Output the (x, y) coordinate of the center of the cell containing the given text.  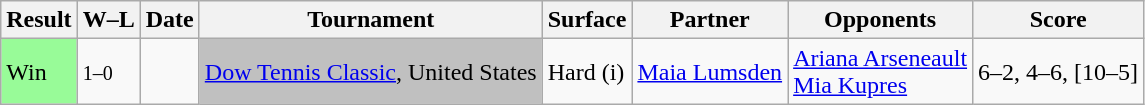
Surface (587, 20)
Partner (710, 20)
1–0 (108, 72)
Tournament (370, 20)
Date (170, 20)
6–2, 4–6, [10–5] (1058, 72)
Opponents (880, 20)
Score (1058, 20)
Result (39, 20)
Win (39, 72)
Hard (i) (587, 72)
Dow Tennis Classic, United States (370, 72)
Maia Lumsden (710, 72)
Ariana Arseneault Mia Kupres (880, 72)
W–L (108, 20)
